Pinpoint the cell where the given text exists, returning its (x, y) midpoint coordinate. 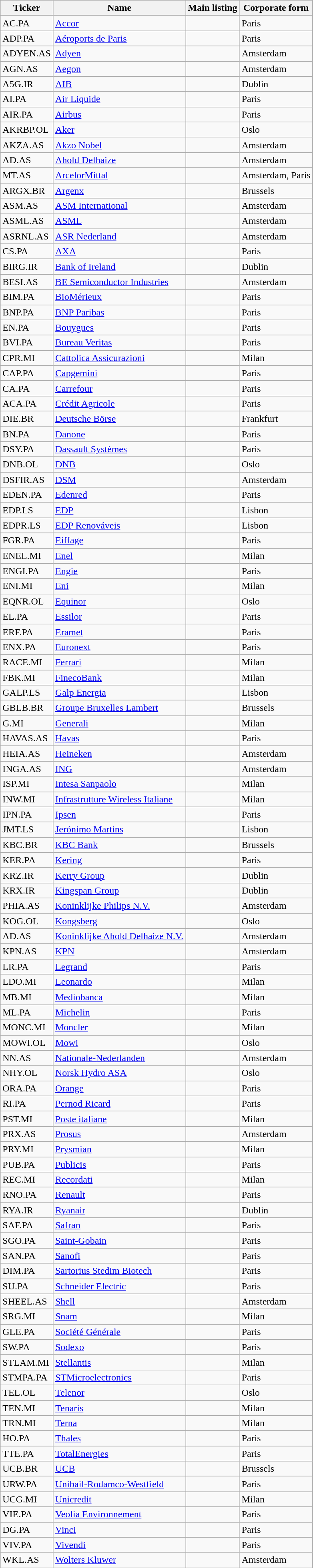
ING (119, 769)
Koninklijke Philips N.V. (119, 906)
FBK.MI (27, 678)
SAN.PA (27, 1256)
MB.MI (27, 997)
SGO.PA (27, 1241)
KRX.IR (27, 890)
AXA (119, 251)
STMPA.PA (27, 1377)
Enel (119, 556)
Ahold Delhaize (119, 160)
ASM International (119, 206)
GLE.PA (27, 1332)
BIM.PA (27, 297)
Kering (119, 860)
ENX.PA (27, 647)
EDP Renováveis (119, 525)
Michelin (119, 1012)
Sartorius Stedim Biotech (119, 1271)
SU.PA (27, 1286)
Main listing (213, 8)
MONC.MI (27, 1027)
Bank of Ireland (119, 267)
ACA.PA (27, 403)
HEIA.AS (27, 754)
TotalEnergies (119, 1454)
LDO.MI (27, 982)
IPN.PA (27, 814)
Essilor (119, 616)
PUB.PA (27, 1165)
ASML.AS (27, 221)
Leonardo (119, 982)
Crédit Agricole (119, 403)
Kingspan Group (119, 890)
Galp Energia (119, 693)
Adyen (119, 54)
KPN (119, 952)
HAVAS.AS (27, 738)
KBC.BR (27, 845)
CA.PA (27, 388)
VIV.PA (27, 1545)
Tenaris (119, 1408)
ARGX.BR (27, 191)
CAP.PA (27, 373)
AGN.AS (27, 69)
DIM.PA (27, 1271)
Snam (119, 1317)
Nationale-Nederlanden (119, 1058)
ISP.MI (27, 784)
RACE.MI (27, 662)
PST.MI (27, 1119)
SAF.PA (27, 1225)
NHY.OL (27, 1073)
Aker (119, 130)
Moncler (119, 1027)
TEN.MI (27, 1408)
CPR.MI (27, 358)
Eramet (119, 632)
Kongsberg (119, 921)
Pernod Ricard (119, 1103)
TEL.OL (27, 1392)
Terna (119, 1423)
Corporate form (276, 8)
REC.MI (27, 1180)
KPN.AS (27, 952)
AKRBP.OL (27, 130)
Amsterdam, Paris (276, 175)
Wolters Kluwer (119, 1560)
VIE.PA (27, 1514)
INGA.AS (27, 769)
EN.PA (27, 327)
GBLB.BR (27, 708)
ENEL.MI (27, 556)
BVI.PA (27, 343)
Bouygues (119, 327)
Eiffage (119, 541)
RNO.PA (27, 1195)
EDEN.PA (27, 495)
Orange (119, 1088)
Akzo Nobel (119, 145)
JMT.LS (27, 830)
LR.PA (27, 967)
WKL.AS (27, 1560)
ADP.PA (27, 38)
EL.PA (27, 616)
DNB (119, 465)
G.MI (27, 723)
Unicredit (119, 1499)
Dassault Systèmes (119, 449)
Intesa Sanpaolo (119, 784)
BNP.PA (27, 312)
AI.PA (27, 99)
PRX.AS (27, 1134)
Telenor (119, 1392)
DG.PA (27, 1530)
Sanofi (119, 1256)
Kerry Group (119, 875)
Koninklijke Ahold Delhaize N.V. (119, 936)
ADYEN.AS (27, 54)
Mowi (119, 1043)
Vinci (119, 1530)
KOG.OL (27, 921)
STLAM.MI (27, 1362)
Ryanair (119, 1210)
A5G.IR (27, 84)
Thales (119, 1438)
Norsk Hydro ASA (119, 1073)
Airbus (119, 114)
EDP (119, 510)
Mediobanca (119, 997)
MOWI.OL (27, 1043)
Euronext (119, 647)
AIB (119, 84)
Engie (119, 571)
SRG.MI (27, 1317)
Carrefour (119, 388)
ASRNL.AS (27, 236)
Frankfurt (276, 419)
ERF.PA (27, 632)
AIR.PA (27, 114)
BE Semiconductor Industries (119, 282)
EDPR.LS (27, 525)
Heineken (119, 754)
Safran (119, 1225)
DSFIR.AS (27, 480)
INW.MI (27, 799)
SW.PA (27, 1347)
DSM (119, 480)
ASML (119, 221)
ORA.PA (27, 1088)
FinecoBank (119, 678)
Vivendi (119, 1545)
ArcelorMittal (119, 175)
ASR Nederland (119, 236)
BESI.AS (27, 282)
UCB (119, 1469)
UCG.MI (27, 1499)
STMicroelectronics (119, 1377)
Generali (119, 723)
Aéroports de Paris (119, 38)
Deutsche Börse (119, 419)
Renault (119, 1195)
ML.PA (27, 1012)
Danone (119, 434)
Capgemini (119, 373)
FGR.PA (27, 541)
ENI.MI (27, 586)
Recordati (119, 1180)
BIRG.IR (27, 267)
HO.PA (27, 1438)
Legrand (119, 967)
Groupe Bruxelles Lambert (119, 708)
Edenred (119, 495)
Equinor (119, 601)
Unibail-Rodamco-Westfield (119, 1484)
RI.PA (27, 1103)
Veolia Environnement (119, 1514)
ASM.AS (27, 206)
Schneider Electric (119, 1286)
PRY.MI (27, 1149)
TRN.MI (27, 1423)
Air Liquide (119, 99)
RYA.IR (27, 1210)
Bureau Veritas (119, 343)
Prysmian (119, 1149)
Ticker (27, 8)
BioMérieux (119, 297)
Société Générale (119, 1332)
Poste italiane (119, 1119)
AKZA.AS (27, 145)
URW.PA (27, 1484)
Sodexo (119, 1347)
DNB.OL (27, 465)
Prosus (119, 1134)
EDP.LS (27, 510)
AC.PA (27, 23)
Jerónimo Martins (119, 830)
GALP.LS (27, 693)
TTE.PA (27, 1454)
DIE.BR (27, 419)
DSY.PA (27, 449)
Stellantis (119, 1362)
Ipsen (119, 814)
PHIA.AS (27, 906)
KBC Bank (119, 845)
Ferrari (119, 662)
KRZ.IR (27, 875)
Havas (119, 738)
KER.PA (27, 860)
MT.AS (27, 175)
Publicis (119, 1165)
ENGI.PA (27, 571)
BNP Paribas (119, 312)
CS.PA (27, 251)
Infrastrutture Wireless Italiane (119, 799)
SHEEL.AS (27, 1301)
BN.PA (27, 434)
Shell (119, 1301)
NN.AS (27, 1058)
Aegon (119, 69)
Argenx (119, 191)
Eni (119, 586)
Accor (119, 23)
UCB.BR (27, 1469)
Name (119, 8)
Saint-Gobain (119, 1241)
EQNR.OL (27, 601)
Cattolica Assicurazioni (119, 358)
